Identify which cell holds the provided text, then report its [X, Y] central coordinate. 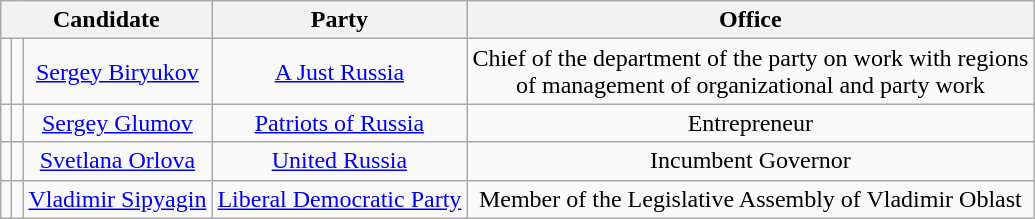
United Russia [340, 161]
Vladimir Sipyagin [118, 199]
A Just Russia [340, 72]
Sergey Biryukov [118, 72]
Entrepreneur [750, 123]
Svetlana Orlova [118, 161]
Sergey Glumov [118, 123]
Patriots of Russia [340, 123]
Incumbent Governor [750, 161]
Office [750, 20]
Party [340, 20]
Chief of the department of the party on work with regionsof management of organizational and party work [750, 72]
Candidate [106, 20]
Member of the Legislative Assembly of Vladimir Oblast [750, 199]
Liberal Democratic Party [340, 199]
